Pinpoint the cell where the given text exists, returning its [X, Y] midpoint coordinate. 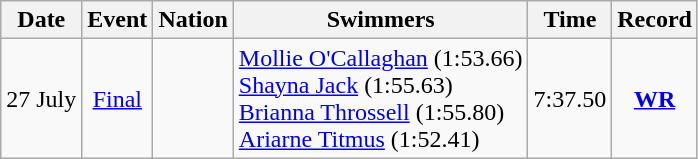
7:37.50 [570, 98]
Final [118, 98]
WR [655, 98]
Record [655, 20]
Mollie O'Callaghan (1:53.66)Shayna Jack (1:55.63)Brianna Throssell (1:55.80)Ariarne Titmus (1:52.41) [380, 98]
Nation [193, 20]
Swimmers [380, 20]
Time [570, 20]
Event [118, 20]
27 July [42, 98]
Date [42, 20]
